For the text-containing cell, return its midpoint in [X, Y] coordinate format. 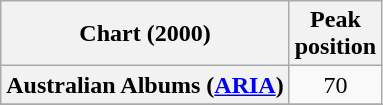
Australian Albums (ARIA) [145, 85]
Chart (2000) [145, 34]
Peakposition [335, 34]
70 [335, 85]
